Return the [X, Y] coordinate for the center point of the cell that contains the specified text.  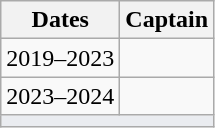
Captain [167, 20]
Dates [60, 20]
2023–2024 [60, 96]
2019–2023 [60, 58]
